Return (X, Y) of the center of cell containing provided text 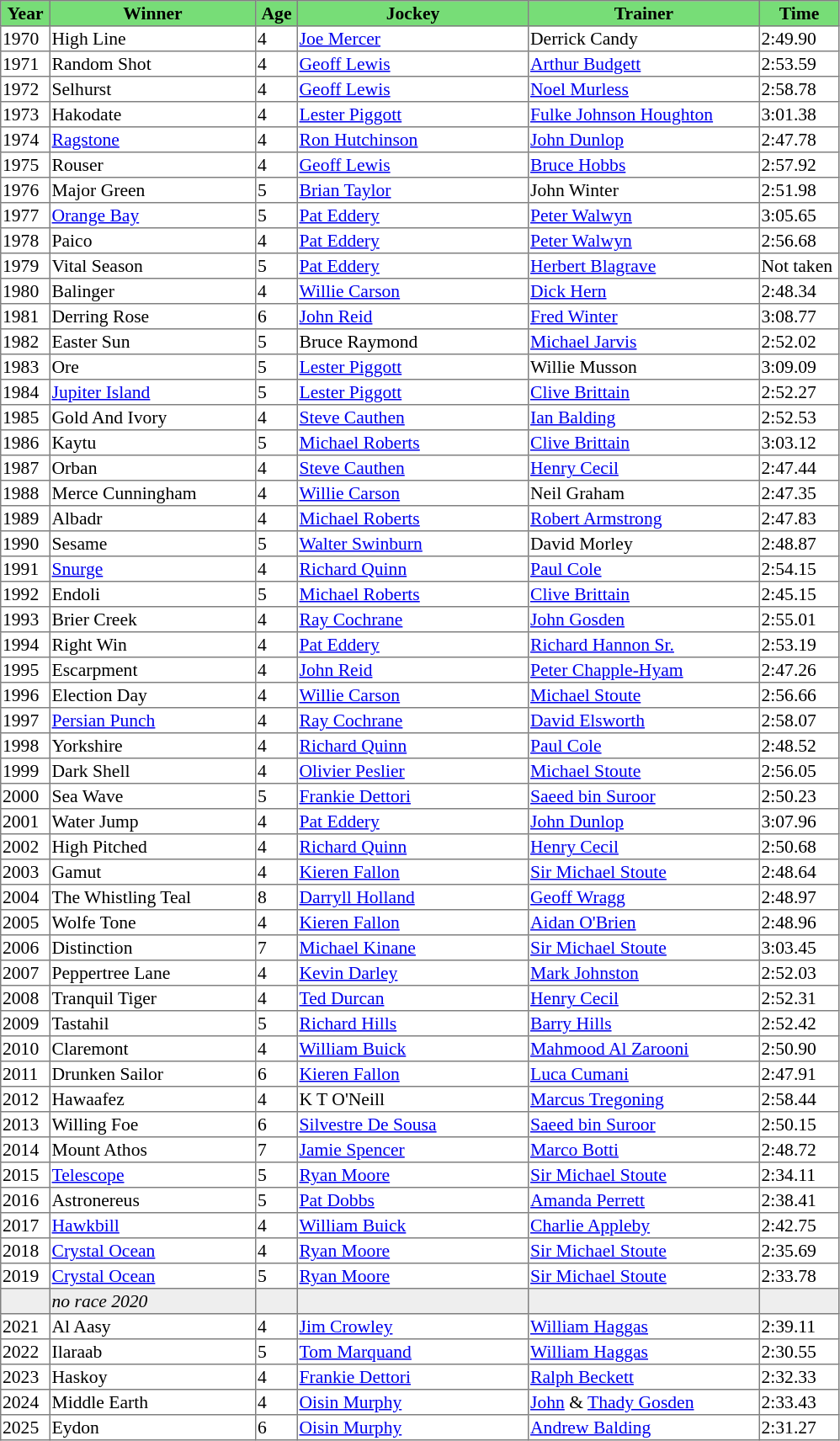
2012 (25, 1099)
2025 (25, 1428)
Joe Mercer (412, 39)
Winner (152, 13)
Peter Chapple-Hyam (644, 670)
Tom Marquand (412, 1352)
Orban (152, 468)
Ian Balding (644, 417)
2:33.43 (799, 1402)
2:47.35 (799, 493)
Astronereus (152, 1200)
2:42.75 (799, 1226)
1986 (25, 443)
Ragstone (152, 140)
2004 (25, 897)
3:03.12 (799, 443)
Not taken (799, 266)
2:48.87 (799, 544)
Endoli (152, 594)
Kaytu (152, 443)
Brier Creek (152, 619)
Ron Hutchinson (412, 140)
2:35.69 (799, 1251)
1984 (25, 392)
2:30.55 (799, 1352)
Fred Winter (644, 316)
Charlie Appleby (644, 1226)
Telescope (152, 1175)
David Elsworth (644, 720)
2:52.31 (799, 998)
1997 (25, 720)
The Whistling Teal (152, 897)
Balinger (152, 291)
Ore (152, 367)
1975 (25, 165)
Hawaafez (152, 1099)
2:52.27 (799, 392)
Persian Punch (152, 720)
1991 (25, 569)
1983 (25, 367)
2023 (25, 1377)
2:47.26 (799, 670)
Mahmood Al Zarooni (644, 1049)
2:56.66 (799, 695)
2019 (25, 1276)
3:03.45 (799, 948)
Rouser (152, 165)
Neil Graham (644, 493)
2:48.64 (799, 872)
2:39.11 (799, 1327)
2010 (25, 1049)
2009 (25, 1024)
High Pitched (152, 847)
2:54.15 (799, 569)
2:32.33 (799, 1377)
Aidan O'Brien (644, 923)
1981 (25, 316)
Al Aasy (152, 1327)
2:47.91 (799, 1074)
Tastahil (152, 1024)
Albadr (152, 518)
2:48.72 (799, 1150)
John Winter (644, 190)
Easter Sun (152, 342)
K T O'Neill (412, 1099)
2:48.96 (799, 923)
Fulke Johnson Houghton (644, 114)
Dark Shell (152, 771)
Age (277, 13)
2:49.90 (799, 39)
2:47.83 (799, 518)
1982 (25, 342)
Darryll Holland (412, 897)
2:48.52 (799, 746)
1998 (25, 746)
1996 (25, 695)
2:53.19 (799, 645)
1992 (25, 594)
Derring Rose (152, 316)
Drunken Sailor (152, 1074)
2006 (25, 948)
Right Win (152, 645)
Hakodate (152, 114)
Kevin Darley (412, 973)
2:51.98 (799, 190)
John & Thady Gosden (644, 1402)
Trainer (644, 13)
2022 (25, 1352)
2:31.27 (799, 1428)
Michael Jarvis (644, 342)
3:08.77 (799, 316)
Distinction (152, 948)
2:50.90 (799, 1049)
2001 (25, 822)
Richard Hills (412, 1024)
2:56.68 (799, 241)
Silvestre De Sousa (412, 1125)
3:09.09 (799, 367)
1973 (25, 114)
Luca Cumani (644, 1074)
2:48.97 (799, 897)
David Morley (644, 544)
2:58.78 (799, 89)
Paico (152, 241)
no race 2020 (152, 1301)
2018 (25, 1251)
2:47.44 (799, 468)
Ted Durcan (412, 998)
2003 (25, 872)
1994 (25, 645)
2:55.01 (799, 619)
1987 (25, 468)
Derrick Candy (644, 39)
Ralph Beckett (644, 1377)
1988 (25, 493)
High Line (152, 39)
Robert Armstrong (644, 518)
1979 (25, 266)
2:47.78 (799, 140)
2:38.41 (799, 1200)
Mount Athos (152, 1150)
Mark Johnston (644, 973)
Hawkbill (152, 1226)
2011 (25, 1074)
1970 (25, 39)
1980 (25, 291)
Noel Murless (644, 89)
2:50.68 (799, 847)
Herbert Blagrave (644, 266)
Marcus Tregoning (644, 1099)
2:33.78 (799, 1276)
Jamie Spencer (412, 1150)
Walter Swinburn (412, 544)
Michael Kinane (412, 948)
1972 (25, 89)
Bruce Raymond (412, 342)
1990 (25, 544)
Middle Earth (152, 1402)
Jim Crowley (412, 1327)
1978 (25, 241)
Snurge (152, 569)
Orange Bay (152, 215)
2:58.07 (799, 720)
Random Shot (152, 64)
2:56.05 (799, 771)
Time (799, 13)
Marco Botti (644, 1150)
Merce Cunningham (152, 493)
1989 (25, 518)
3:01.38 (799, 114)
2016 (25, 1200)
Jockey (412, 13)
2024 (25, 1402)
Willing Foe (152, 1125)
2:58.44 (799, 1099)
Water Jump (152, 822)
2014 (25, 1150)
Arthur Budgett (644, 64)
2:57.92 (799, 165)
Sesame (152, 544)
Geoff Wragg (644, 897)
Olivier Peslier (412, 771)
Escarpment (152, 670)
Wolfe Tone (152, 923)
Bruce Hobbs (644, 165)
2:52.02 (799, 342)
2013 (25, 1125)
Brian Taylor (412, 190)
2002 (25, 847)
Election Day (152, 695)
Amanda Perrett (644, 1200)
Haskoy (152, 1377)
1999 (25, 771)
Gamut (152, 872)
2007 (25, 973)
Selhurst (152, 89)
Tranquil Tiger (152, 998)
Major Green (152, 190)
2:48.34 (799, 291)
1974 (25, 140)
2017 (25, 1226)
Barry Hills (644, 1024)
1977 (25, 215)
Dick Hern (644, 291)
2021 (25, 1327)
Willie Musson (644, 367)
Pat Dobbs (412, 1200)
2:50.23 (799, 796)
2:50.15 (799, 1125)
Claremont (152, 1049)
3:05.65 (799, 215)
Peppertree Lane (152, 973)
Sea Wave (152, 796)
2:52.42 (799, 1024)
8 (277, 897)
1995 (25, 670)
Jupiter Island (152, 392)
2:45.15 (799, 594)
Year (25, 13)
1976 (25, 190)
2:52.03 (799, 973)
Vital Season (152, 266)
2:34.11 (799, 1175)
2008 (25, 998)
2005 (25, 923)
2015 (25, 1175)
2:53.59 (799, 64)
Andrew Balding (644, 1428)
Yorkshire (152, 746)
1993 (25, 619)
1971 (25, 64)
John Gosden (644, 619)
2:52.53 (799, 417)
2000 (25, 796)
Richard Hannon Sr. (644, 645)
1985 (25, 417)
Gold And Ivory (152, 417)
Ilaraab (152, 1352)
3:07.96 (799, 822)
Eydon (152, 1428)
